Output the (x, y) coordinate of the center of the cell containing the given text.  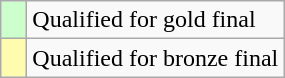
Qualified for bronze final (156, 58)
Qualified for gold final (156, 20)
